Provide the (x, y) coordinate of the cell's center where the given text is located.  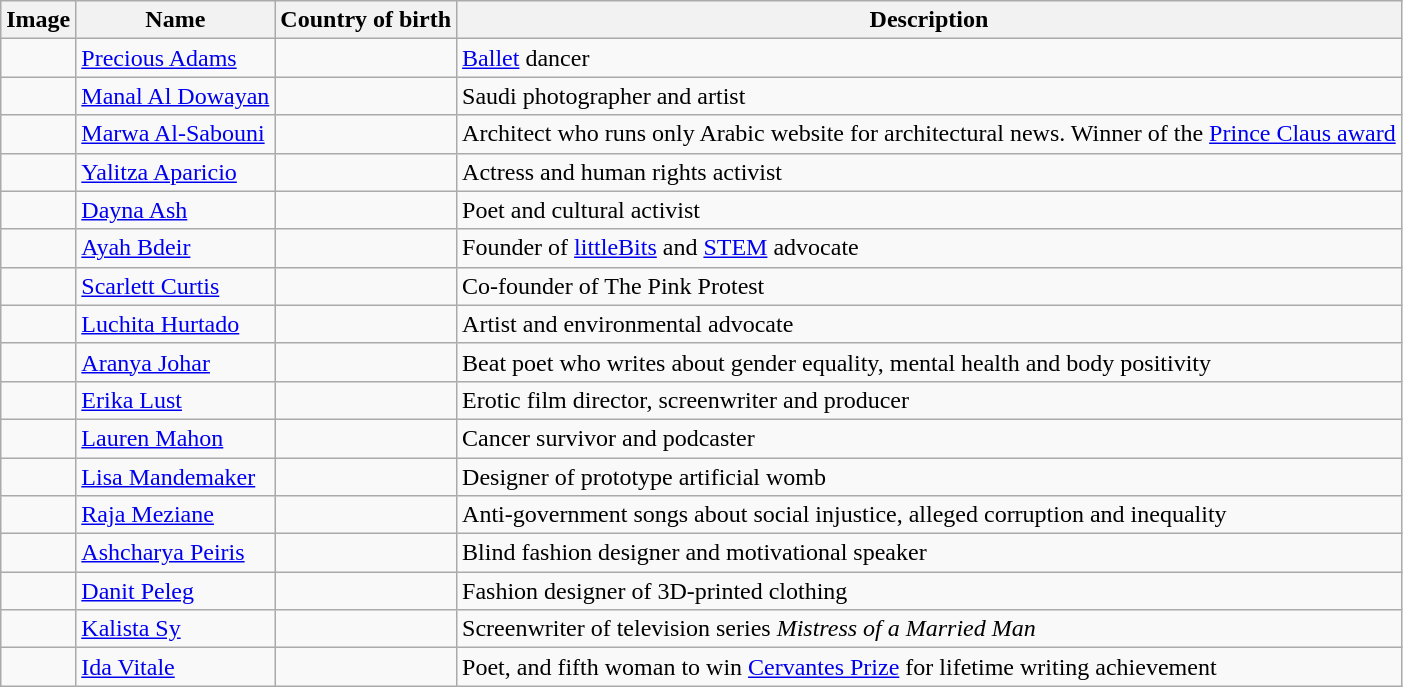
Lisa Mandemaker (176, 477)
Designer of prototype artificial womb (930, 477)
Country of birth (366, 20)
Ida Vitale (176, 667)
Poet and cultural activist (930, 210)
Ballet dancer (930, 58)
Aranya Johar (176, 362)
Kalista Sy (176, 629)
Architect who runs only Arabic website for architectural news. Winner of the Prince Claus award (930, 134)
Co-founder of The Pink Protest (930, 286)
Raja Meziane (176, 515)
Erika Lust (176, 400)
Dayna Ash (176, 210)
Scarlett Curtis (176, 286)
Cancer survivor and podcaster (930, 438)
Fashion designer of 3D-printed clothing (930, 591)
Luchita Hurtado (176, 324)
Screenwriter of television series Mistress of a Married Man (930, 629)
Poet, and fifth woman to win Cervantes Prize for lifetime writing achievement (930, 667)
Description (930, 20)
Image (38, 20)
Anti-government songs about social injustice, alleged corruption and inequality (930, 515)
Lauren Mahon (176, 438)
Yalitza Aparicio (176, 172)
Blind fashion designer and motivational speaker (930, 553)
Danit Peleg (176, 591)
Precious Adams (176, 58)
Ashcharya Peiris (176, 553)
Ayah Bdeir (176, 248)
Marwa Al-Sabouni (176, 134)
Erotic film director, screenwriter and producer (930, 400)
Saudi photographer and artist (930, 96)
Actress and human rights activist (930, 172)
Beat poet who writes about gender equality, mental health and body positivity (930, 362)
Name (176, 20)
Artist and environmental advocate (930, 324)
Manal Al Dowayan (176, 96)
Founder of littleBits and STEM advocate (930, 248)
